From the cell containing the given text, extract its center point as [X, Y] coordinate. 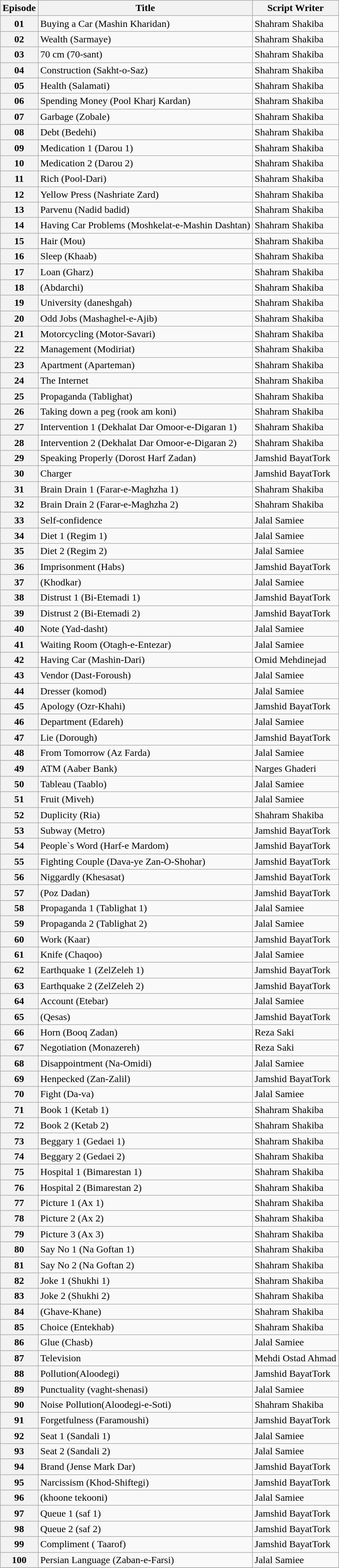
08 [19, 132]
Intervention 1 (Dekhalat Dar Omoor-e-Digaran 1) [145, 427]
03 [19, 55]
Niggardly (Khesasat) [145, 877]
Diet 1 (Regim 1) [145, 536]
34 [19, 536]
41 [19, 644]
Choice (Entekhab) [145, 1327]
Television [145, 1358]
Knife (Chaqoo) [145, 955]
10 [19, 163]
75 [19, 1172]
(Qesas) [145, 1017]
ATM (Aaber Bank) [145, 769]
Spending Money (Pool Kharj Kardan) [145, 101]
Medication 2 (Darou 2) [145, 163]
Lie (Dorough) [145, 738]
06 [19, 101]
45 [19, 707]
05 [19, 86]
Management (Modiriat) [145, 349]
Joke 1 (Shukhi 1) [145, 1281]
(Abdarchi) [145, 287]
40 [19, 629]
50 [19, 784]
100 [19, 1560]
36 [19, 567]
Queue 2 (saf 2) [145, 1529]
The Internet [145, 380]
Queue 1 (saf 1) [145, 1513]
Loan (Gharz) [145, 272]
38 [19, 598]
Seat 2 (Sandali 2) [145, 1451]
Noise Pollution(Aloodegi-e-Soti) [145, 1405]
Narcissism (Khod-Shiftegi) [145, 1482]
48 [19, 753]
Waiting Room (Otagh-e-Entezar) [145, 644]
70 [19, 1094]
Dresser (komod) [145, 691]
Distrust 1 (Bi-Etemadi 1) [145, 598]
Picture 1 (Ax 1) [145, 1203]
91 [19, 1420]
Department (Edareh) [145, 722]
Fighting Couple (Dava-ye Zan-O-Shohar) [145, 861]
01 [19, 24]
Imprisonment (Habs) [145, 567]
59 [19, 923]
93 [19, 1451]
Sleep (Khaab) [145, 256]
04 [19, 70]
Glue (Chasb) [145, 1343]
Buying a Car (Mashin Kharidan) [145, 24]
70 cm (70-sant) [145, 55]
87 [19, 1358]
Mehdi Ostad Ahmad [295, 1358]
33 [19, 520]
12 [19, 194]
62 [19, 970]
Brand (Jense Mark Dar) [145, 1467]
35 [19, 551]
86 [19, 1343]
64 [19, 1001]
32 [19, 505]
43 [19, 675]
69 [19, 1079]
68 [19, 1063]
90 [19, 1405]
60 [19, 939]
Odd Jobs (Mashaghel-e-Ajib) [145, 318]
65 [19, 1017]
23 [19, 365]
26 [19, 411]
19 [19, 303]
Earthquake 1 (ZelZeleh 1) [145, 970]
Debt (Bedehi) [145, 132]
Fight (Da-va) [145, 1094]
Joke 2 (Shukhi 2) [145, 1296]
80 [19, 1250]
76 [19, 1188]
54 [19, 846]
14 [19, 225]
29 [19, 458]
42 [19, 660]
88 [19, 1374]
44 [19, 691]
Picture 3 (Ax 3) [145, 1234]
Punctuality (vaght-shenasi) [145, 1389]
Script Writer [295, 8]
18 [19, 287]
Apology (Ozr-Khahi) [145, 707]
Say No 2 (Na Goftan 2) [145, 1265]
Apartment (Aparteman) [145, 365]
16 [19, 256]
20 [19, 318]
07 [19, 117]
82 [19, 1281]
52 [19, 815]
Episode [19, 8]
47 [19, 738]
27 [19, 427]
Self-confidence [145, 520]
Medication 1 (Darou 1) [145, 148]
Work (Kaar) [145, 939]
Subway (Metro) [145, 830]
Motorcycling (Motor-Savari) [145, 334]
21 [19, 334]
Say No 1 (Na Goftan 1) [145, 1250]
17 [19, 272]
09 [19, 148]
From Tomorrow (Az Farda) [145, 753]
University (daneshgah) [145, 303]
74 [19, 1156]
Tableau (Taablo) [145, 784]
56 [19, 877]
97 [19, 1513]
Health (Salamati) [145, 86]
Forgetfulness (Faramoushi) [145, 1420]
Book 1 (Ketab 1) [145, 1110]
96 [19, 1498]
Diet 2 (Regim 2) [145, 551]
Account (Etebar) [145, 1001]
81 [19, 1265]
Construction (Sakht-o-Saz) [145, 70]
Garbage (Zobale) [145, 117]
58 [19, 908]
72 [19, 1125]
Charger [145, 474]
Speaking Properly (Dorost Harf Zadan) [145, 458]
28 [19, 442]
Hospital 1 (Bimarestan 1) [145, 1172]
Book 2 (Ketab 2) [145, 1125]
Henpecked (Zan-Zalil) [145, 1079]
Propaganda 2 (Tablighat 2) [145, 923]
99 [19, 1544]
Narges Ghaderi [295, 769]
37 [19, 582]
85 [19, 1327]
71 [19, 1110]
63 [19, 986]
67 [19, 1048]
61 [19, 955]
77 [19, 1203]
(khoone tekooni) [145, 1498]
25 [19, 396]
Having Car Problems (Moshkelat-e-Mashin Dashtan) [145, 225]
24 [19, 380]
46 [19, 722]
79 [19, 1234]
73 [19, 1141]
98 [19, 1529]
51 [19, 799]
57 [19, 892]
83 [19, 1296]
94 [19, 1467]
55 [19, 861]
11 [19, 179]
Omid Mehdinejad [295, 660]
02 [19, 39]
Having Car (Mashin-Dari) [145, 660]
Negotiation (Monazereh) [145, 1048]
Persian Language (Zaban-e-Farsi) [145, 1560]
Disappointment (Na-Omidi) [145, 1063]
Parvenu (Nadid badid) [145, 210]
Pollution(Aloodegi) [145, 1374]
Title [145, 8]
Vendor (Dast-Foroush) [145, 675]
53 [19, 830]
Propaganda 1 (Tablighat 1) [145, 908]
Seat 1 (Sandali 1) [145, 1435]
Horn (Booq Zadan) [145, 1032]
Hair (Mou) [145, 241]
Wealth (Sarmaye) [145, 39]
78 [19, 1219]
Picture 2 (Ax 2) [145, 1219]
(Ghave-Khane) [145, 1312]
People`s Word (Harf-e Mardom) [145, 846]
66 [19, 1032]
84 [19, 1312]
Hospital 2 (Bimarestan 2) [145, 1188]
Taking down a peg (rook am koni) [145, 411]
Intervention 2 (Dekhalat Dar Omoor-e-Digaran 2) [145, 442]
31 [19, 489]
(Khodkar) [145, 582]
30 [19, 474]
Rich (Pool-Dari) [145, 179]
Earthquake 2 (ZelZeleh 2) [145, 986]
49 [19, 769]
Distrust 2 (Bi-Etemadi 2) [145, 613]
Brain Drain 1 (Farar-e-Maghzha 1) [145, 489]
89 [19, 1389]
13 [19, 210]
39 [19, 613]
Beggary 2 (Gedaei 2) [145, 1156]
Beggary 1 (Gedaei 1) [145, 1141]
Note (Yad-dasht) [145, 629]
Compliment ( Taarof) [145, 1544]
Fruit (Miveh) [145, 799]
Yellow Press (Nashriate Zard) [145, 194]
92 [19, 1435]
15 [19, 241]
(Poz Dadan) [145, 892]
Brain Drain 2 (Farar-e-Maghzha 2) [145, 505]
22 [19, 349]
95 [19, 1482]
Duplicity (Ria) [145, 815]
Propaganda (Tablighat) [145, 396]
